Search for the cell housing the specified text and yield its [X, Y] center coordinate. 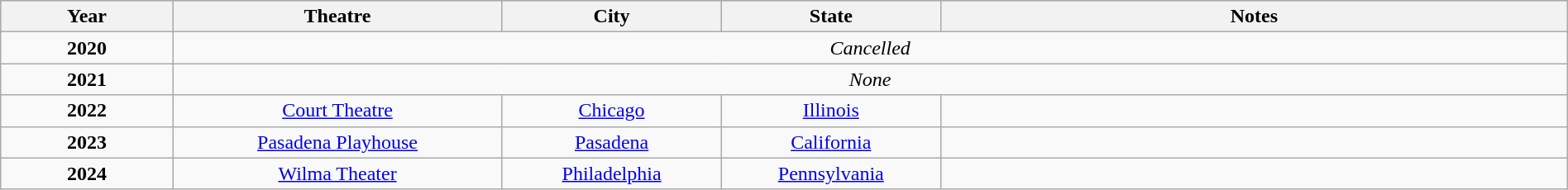
Wilma Theater [337, 173]
2020 [87, 48]
Philadelphia [612, 173]
Cancelled [870, 48]
Court Theatre [337, 111]
State [830, 17]
City [612, 17]
Pennsylvania [830, 173]
Pasadena Playhouse [337, 142]
Notes [1254, 17]
Illinois [830, 111]
2023 [87, 142]
Pasadena [612, 142]
2021 [87, 79]
2022 [87, 111]
Chicago [612, 111]
Year [87, 17]
Theatre [337, 17]
California [830, 142]
2024 [87, 173]
None [870, 79]
